Return the [x, y] coordinate for the center point of the cell that contains the specified text.  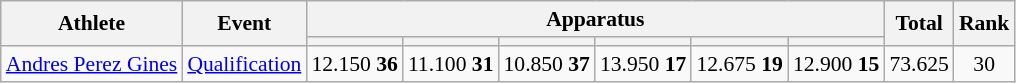
Qualification [244, 64]
Andres Perez Gines [92, 64]
Event [244, 24]
Athlete [92, 24]
13.950 17 [643, 64]
11.100 31 [451, 64]
12.900 15 [836, 64]
12.150 36 [354, 64]
Total [918, 24]
73.625 [918, 64]
Apparatus [595, 19]
10.850 37 [546, 64]
30 [984, 64]
12.675 19 [739, 64]
Rank [984, 24]
